Return (x, y) of the center of cell containing provided text 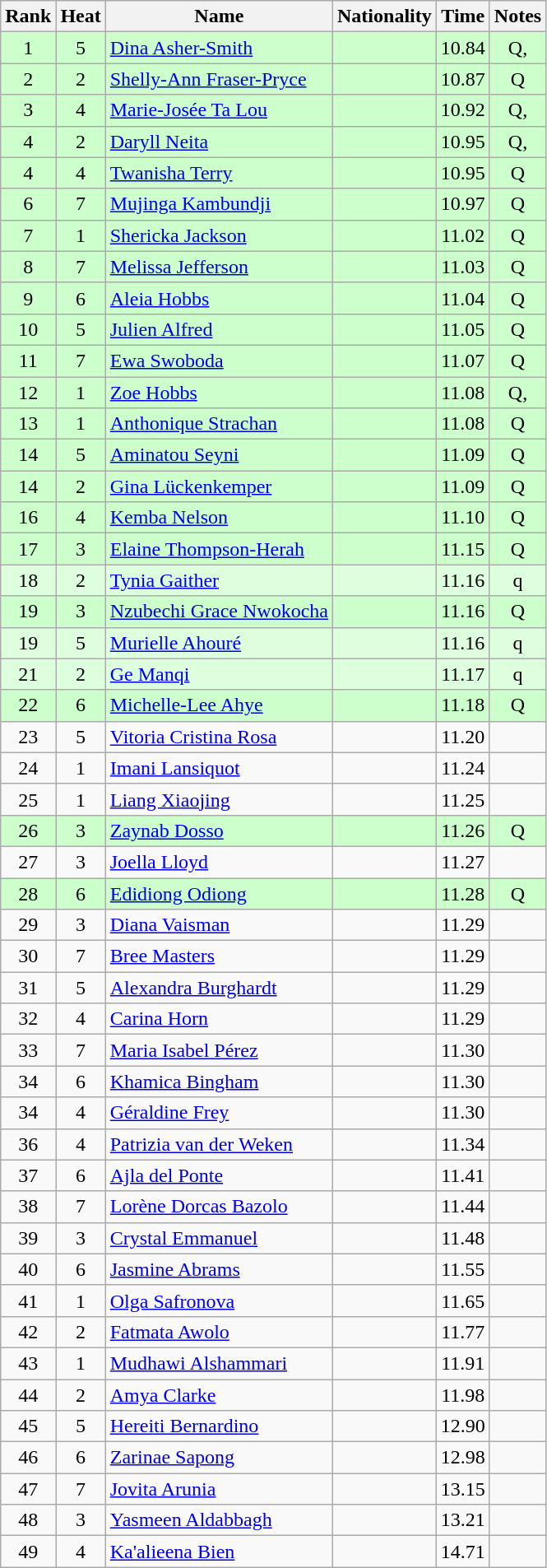
Maria Isabel Pérez (219, 1050)
Michelle-Lee Ahye (219, 705)
11.26 (462, 831)
25 (28, 799)
Hereiti Bernardino (219, 1426)
Lorène Dorcas Bazolo (219, 1207)
33 (28, 1050)
40 (28, 1269)
36 (28, 1144)
10.84 (462, 48)
28 (28, 893)
48 (28, 1520)
11 (28, 361)
Edidiong Odiong (219, 893)
Fatmata Awolo (219, 1332)
Alexandra Burghardt (219, 988)
Elaine Thompson-Herah (219, 549)
11.48 (462, 1238)
Dina Asher-Smith (219, 48)
Ka'alieena Bien (219, 1552)
Crystal Emmanuel (219, 1238)
11.20 (462, 737)
11.04 (462, 298)
Ajla del Ponte (219, 1175)
22 (28, 705)
8 (28, 267)
24 (28, 768)
11.10 (462, 518)
Liang Xiaojing (219, 799)
18 (28, 580)
Mudhawi Alshammari (219, 1363)
Melissa Jefferson (219, 267)
Name (219, 16)
38 (28, 1207)
27 (28, 862)
11.25 (462, 799)
11.07 (462, 361)
39 (28, 1238)
Khamica Bingham (219, 1082)
Zarinae Sapong (219, 1458)
Anthonique Strachan (219, 424)
11.03 (462, 267)
11.28 (462, 893)
9 (28, 298)
10.87 (462, 79)
Zoe Hobbs (219, 393)
46 (28, 1458)
Julien Alfred (219, 329)
11.18 (462, 705)
Jasmine Abrams (219, 1269)
23 (28, 737)
Murielle Ahouré (219, 643)
Tynia Gaither (219, 580)
11.65 (462, 1300)
Joella Lloyd (219, 862)
Twanisha Terry (219, 173)
37 (28, 1175)
16 (28, 518)
43 (28, 1363)
11.24 (462, 768)
13.15 (462, 1489)
11.44 (462, 1207)
12 (28, 393)
11.05 (462, 329)
Time (462, 16)
10.97 (462, 204)
12.90 (462, 1426)
11.55 (462, 1269)
47 (28, 1489)
Notes (517, 16)
45 (28, 1426)
Imani Lansiquot (219, 768)
26 (28, 831)
44 (28, 1395)
10 (28, 329)
Aleia Hobbs (219, 298)
13 (28, 424)
Gina Lückenkemper (219, 486)
Rank (28, 16)
11.98 (462, 1395)
11.17 (462, 674)
Nzubechi Grace Nwokocha (219, 612)
Diana Vaisman (219, 925)
42 (28, 1332)
Jovita Arunia (219, 1489)
Zaynab Dosso (219, 831)
31 (28, 988)
41 (28, 1300)
Ewa Swoboda (219, 361)
11.91 (462, 1363)
17 (28, 549)
10.92 (462, 110)
Daryll Neita (219, 142)
12.98 (462, 1458)
49 (28, 1552)
32 (28, 1019)
11.02 (462, 235)
11.77 (462, 1332)
Aminatou Seyni (219, 455)
29 (28, 925)
Ge Manqi (219, 674)
Olga Safronova (219, 1300)
14.71 (462, 1552)
Nationality (385, 16)
Mujinga Kambundji (219, 204)
Marie-Josée Ta Lou (219, 110)
11.15 (462, 549)
11.27 (462, 862)
Géraldine Frey (219, 1113)
Shericka Jackson (219, 235)
11.34 (462, 1144)
13.21 (462, 1520)
Yasmeen Aldabbagh (219, 1520)
Kemba Nelson (219, 518)
Shelly-Ann Fraser-Pryce (219, 79)
Patrizia van der Weken (219, 1144)
Vitoria Cristina Rosa (219, 737)
30 (28, 956)
21 (28, 674)
Heat (81, 16)
Bree Masters (219, 956)
11.41 (462, 1175)
Amya Clarke (219, 1395)
Carina Horn (219, 1019)
